Return (X, Y) of the center of cell containing provided text 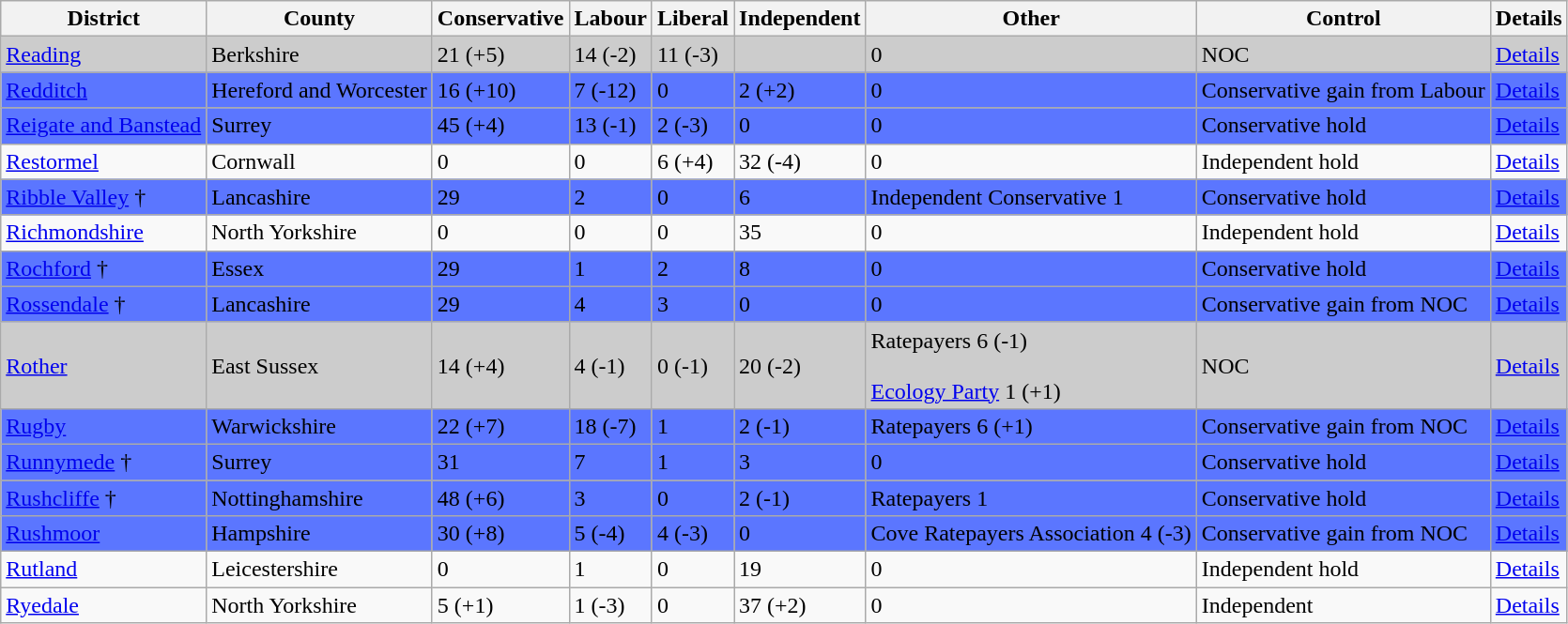
Warwickshire (319, 426)
Leicestershire (319, 570)
Berkshire (319, 54)
Conservative (500, 19)
Cornwall (319, 161)
Liberal (693, 19)
2 (+2) (800, 90)
Nottinghamshire (319, 498)
Ratepayers 6 (-1)Ecology Party 1 (+1) (1031, 365)
48 (+6) (500, 498)
Control (1343, 19)
5 (+1) (500, 605)
21 (+5) (500, 54)
1 (-3) (610, 605)
Rutland (103, 570)
14 (-2) (610, 54)
4 (610, 304)
Hampshire (319, 534)
County (319, 19)
Rossendale † (103, 304)
5 (-4) (610, 534)
Independent Conservative 1 (1031, 197)
Rochford † (103, 268)
35 (800, 233)
20 (-2) (800, 365)
Rother (103, 365)
Reading (103, 54)
22 (+7) (500, 426)
7 (610, 462)
Ryedale (103, 605)
Richmondshire (103, 233)
14 (+4) (500, 365)
Ratepayers 6 (+1) (1031, 426)
Hereford and Worcester (319, 90)
East Sussex (319, 365)
4 (-1) (610, 365)
2 (-3) (693, 126)
30 (+8) (500, 534)
19 (800, 570)
Reigate and Banstead (103, 126)
Cove Ratepayers Association 4 (-3) (1031, 534)
Conservative gain from Labour (1343, 90)
Other (1031, 19)
Restormel (103, 161)
Ratepayers 1 (1031, 498)
6 (800, 197)
16 (+10) (500, 90)
8 (800, 268)
0 (-1) (693, 365)
45 (+4) (500, 126)
37 (+2) (800, 605)
Redditch (103, 90)
11 (-3) (693, 54)
Ribble Valley † (103, 197)
Rushcliffe † (103, 498)
Rugby (103, 426)
7 (-12) (610, 90)
Runnymede † (103, 462)
13 (-1) (610, 126)
4 (-3) (693, 534)
18 (-7) (610, 426)
6 (+4) (693, 161)
Essex (319, 268)
Rushmoor (103, 534)
District (103, 19)
31 (500, 462)
Labour (610, 19)
32 (-4) (800, 161)
